From the cell containing the given text, extract its center point as [x, y] coordinate. 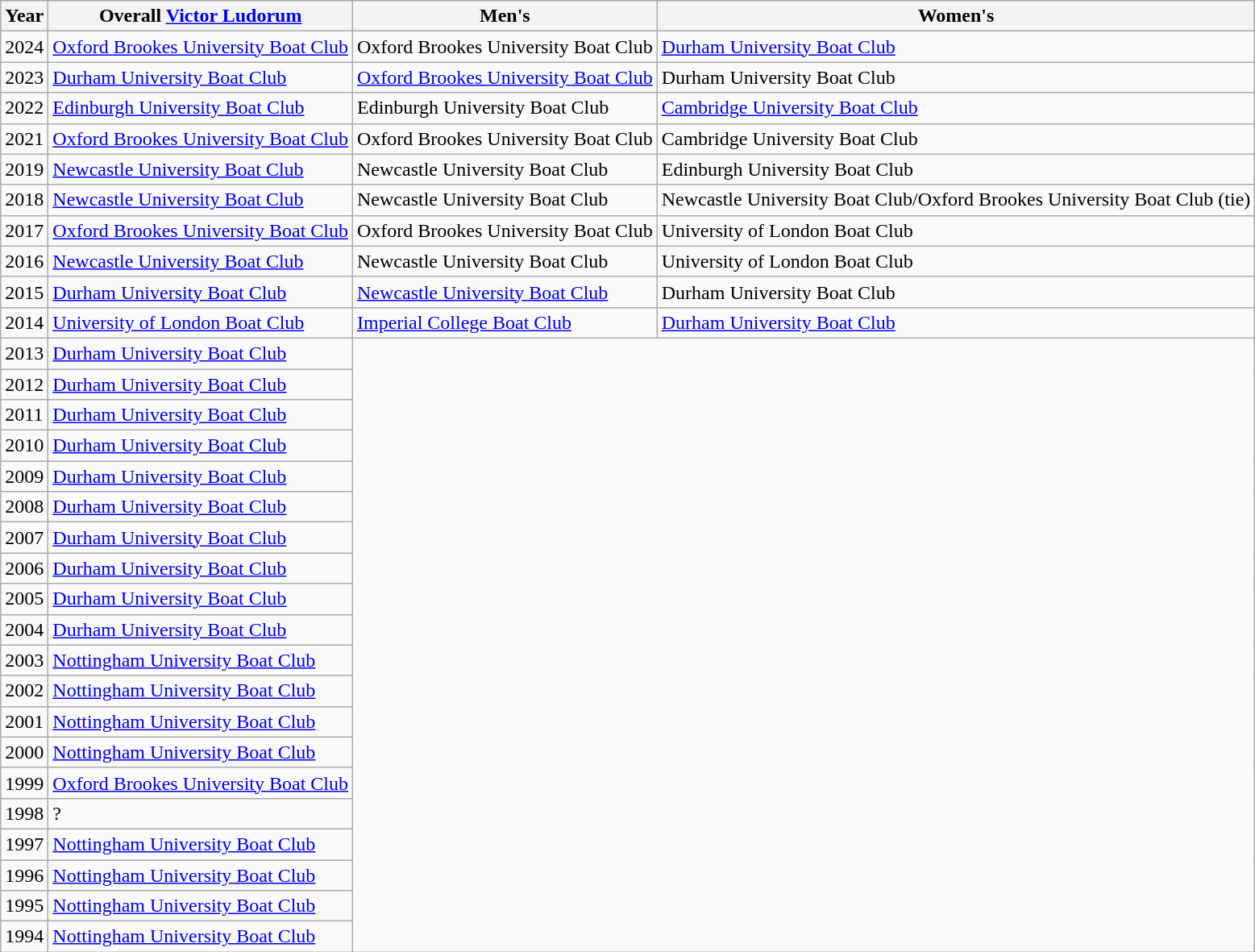
2004 [24, 630]
2006 [24, 568]
1995 [24, 906]
2001 [24, 721]
2008 [24, 507]
2021 [24, 139]
2024 [24, 47]
Overall Victor Ludorum [201, 16]
Year [24, 16]
Imperial College Boat Club [505, 322]
2012 [24, 385]
? [201, 813]
2013 [24, 353]
2023 [24, 77]
1996 [24, 875]
2007 [24, 538]
2009 [24, 476]
2017 [24, 231]
2018 [24, 200]
1994 [24, 937]
2015 [24, 292]
2022 [24, 108]
1999 [24, 783]
2016 [24, 261]
2014 [24, 322]
2010 [24, 446]
1997 [24, 844]
2000 [24, 752]
Women's [956, 16]
2005 [24, 599]
2002 [24, 691]
2019 [24, 169]
2011 [24, 415]
1998 [24, 813]
2003 [24, 660]
Newcastle University Boat Club/Oxford Brookes University Boat Club (tie) [956, 200]
Men's [505, 16]
